Identify which cell holds the provided text, then report its [x, y] central coordinate. 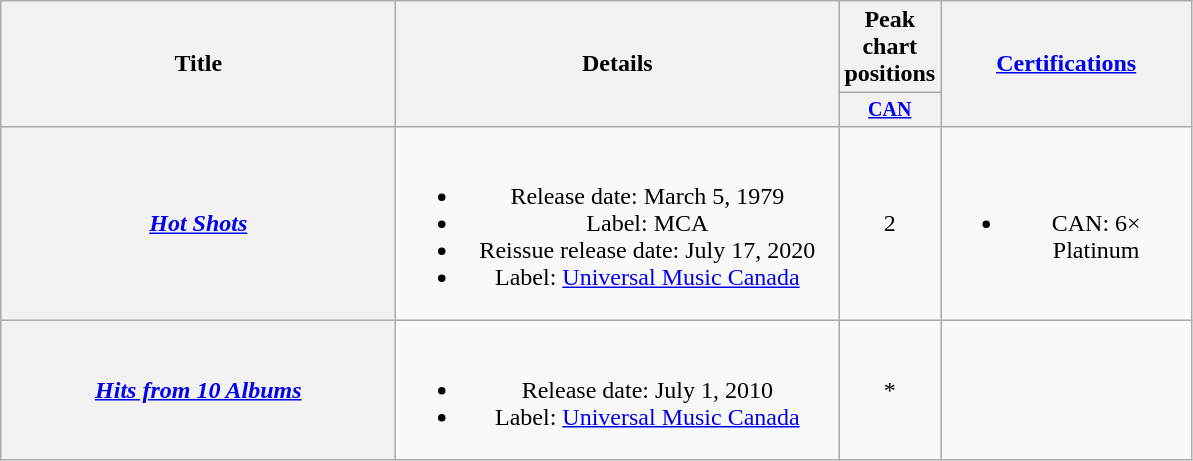
CAN: 6× Platinum [1066, 223]
CAN [890, 110]
* [890, 390]
Release date: July 1, 2010Label: Universal Music Canada [618, 390]
Certifications [1066, 64]
Peak chartpositions [890, 47]
Details [618, 64]
Hits from 10 Albums [198, 390]
Title [198, 64]
2 [890, 223]
Hot Shots [198, 223]
Release date: March 5, 1979Label: MCAReissue release date: July 17, 2020Label: Universal Music Canada [618, 223]
